Scan for the cell matching the given text and deliver its [X, Y] coordinate at center. 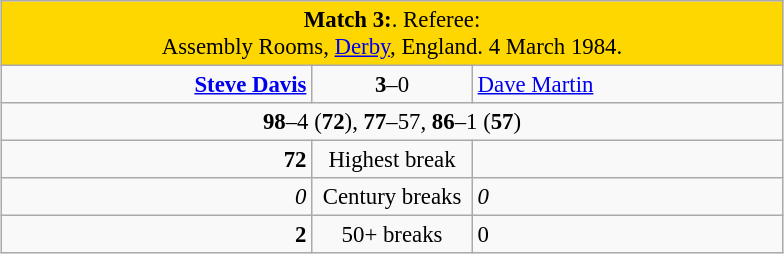
Dave Martin [628, 85]
3–0 [392, 85]
Highest break [392, 160]
2 [156, 235]
98–4 (72), 77–57, 86–1 (57) [392, 122]
Century breaks [392, 197]
Steve Davis [156, 85]
50+ breaks [392, 235]
72 [156, 160]
Match 3:. Referee: Assembly Rooms, Derby, England. 4 March 1984. [392, 34]
